Find where the given text appears and provide that cell's center as (x, y) coordinate. 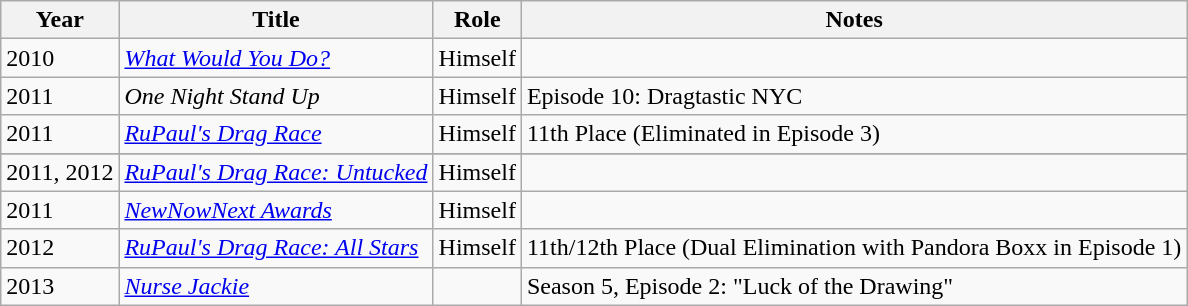
2012 (60, 248)
Year (60, 20)
Role (477, 20)
Notes (854, 20)
RuPaul's Drag Race: All Stars (276, 248)
One Night Stand Up (276, 96)
NewNowNext Awards (276, 210)
Nurse Jackie (276, 286)
RuPaul's Drag Race (276, 134)
What Would You Do? (276, 58)
Title (276, 20)
Season 5, Episode 2: "Luck of the Drawing" (854, 286)
RuPaul's Drag Race: Untucked (276, 172)
Episode 10: Dragtastic NYC (854, 96)
11th/12th Place (Dual Elimination with Pandora Boxx in Episode 1) (854, 248)
11th Place (Eliminated in Episode 3) (854, 134)
2011, 2012 (60, 172)
2010 (60, 58)
2013 (60, 286)
